Locate the cell with the specified text and output its (X, Y) center coordinate. 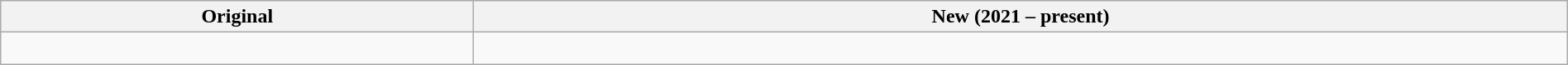
New (2021 – present) (1021, 17)
Original (237, 17)
